For the text-containing cell, return its midpoint in [x, y] coordinate format. 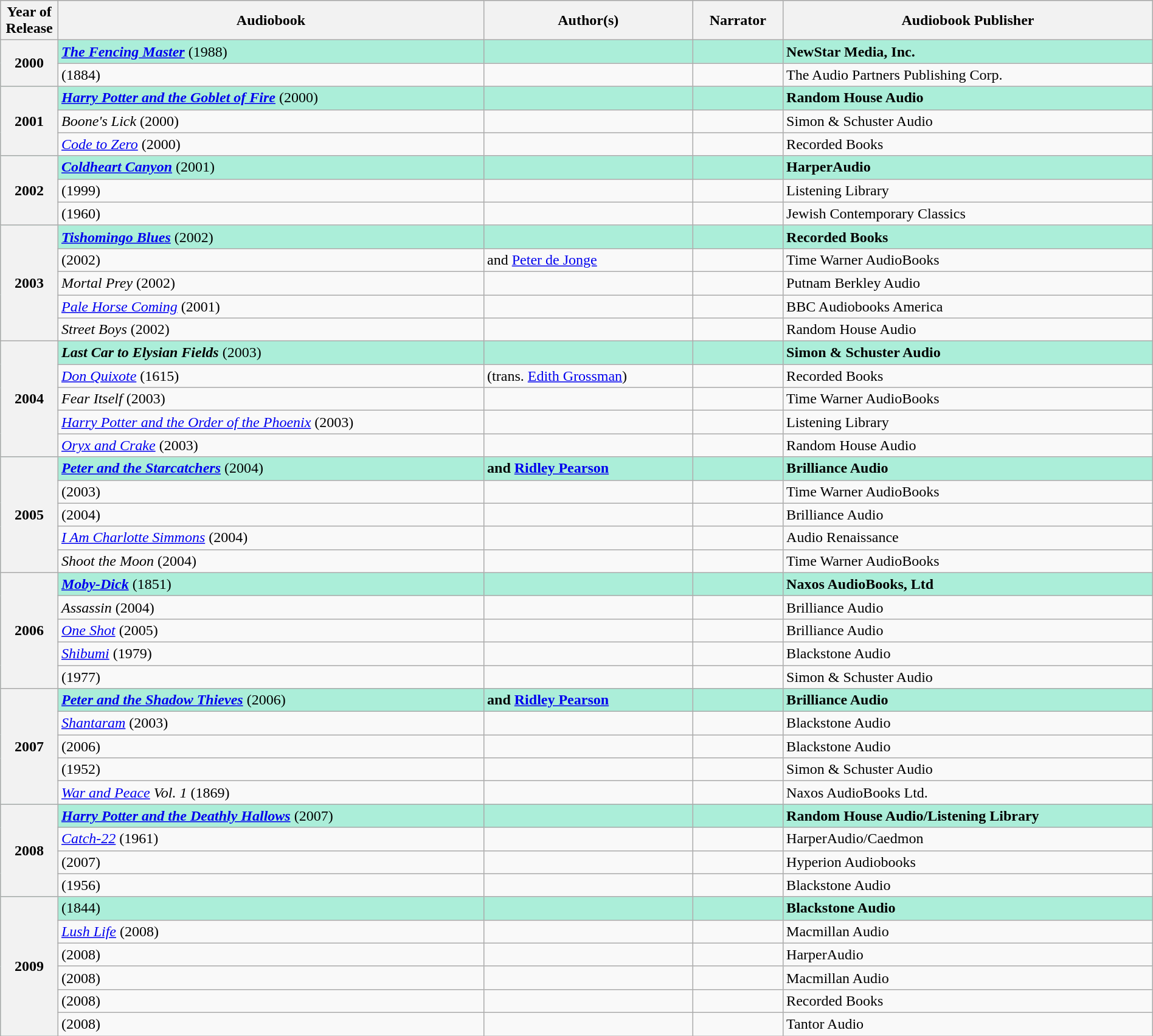
(1952) [271, 770]
Shoot the Moon (2004) [271, 561]
Catch-22 (1961) [271, 839]
Moby-Dick (1851) [271, 584]
HarperAudio/Caedmon [968, 839]
Jewish Contemporary Classics [968, 214]
Author(s) [589, 21]
Last Car to Elysian Fields (2003) [271, 353]
Code to Zero (2000) [271, 144]
Tantor Audio [968, 1024]
Year of Release [29, 21]
Hyperion Audiobooks [968, 862]
2005 [29, 515]
2003 [29, 283]
Naxos AudioBooks Ltd. [968, 793]
2004 [29, 399]
Shibumi (1979) [271, 653]
2006 [29, 630]
BBC Audiobooks America [968, 306]
Harry Potter and the Order of the Phoenix (2003) [271, 422]
2008 [29, 850]
(1999) [271, 190]
Audio Renaissance [968, 538]
(2002) [271, 260]
One Shot (2005) [271, 630]
Peter and the Starcatchers (2004) [271, 468]
2007 [29, 746]
The Fencing Master (1988) [271, 52]
(2007) [271, 862]
Putnam Berkley Audio [968, 283]
Street Boys (2002) [271, 330]
(1884) [271, 75]
Boone's Lick (2000) [271, 121]
Harry Potter and the Goblet of Fire (2000) [271, 98]
NewStar Media, Inc. [968, 52]
(2003) [271, 492]
Audiobook Publisher [968, 21]
2002 [29, 190]
Naxos AudioBooks, Ltd [968, 584]
Don Quixote (1615) [271, 376]
(1977) [271, 677]
Mortal Prey (2002) [271, 283]
War and Peace Vol. 1 (1869) [271, 793]
2001 [29, 121]
Peter and the Shadow Thieves (2006) [271, 700]
(2004) [271, 515]
(2006) [271, 746]
2009 [29, 966]
Random House Audio/Listening Library [968, 816]
(trans. Edith Grossman) [589, 376]
(1956) [271, 885]
Shantaram (2003) [271, 723]
Oryx and Crake (2003) [271, 445]
Pale Horse Coming (2001) [271, 306]
and Peter de Jonge [589, 260]
(1844) [271, 908]
Fear Itself (2003) [271, 399]
Harry Potter and the Deathly Hallows (2007) [271, 816]
(1960) [271, 214]
Coldheart Canyon (2001) [271, 167]
Lush Life (2008) [271, 931]
Assassin (2004) [271, 607]
2000 [29, 63]
Tishomingo Blues (2002) [271, 237]
Narrator [738, 21]
I Am Charlotte Simmons (2004) [271, 538]
The Audio Partners Publishing Corp. [968, 75]
Audiobook [271, 21]
